Search for the cell housing the specified text and yield its (X, Y) center coordinate. 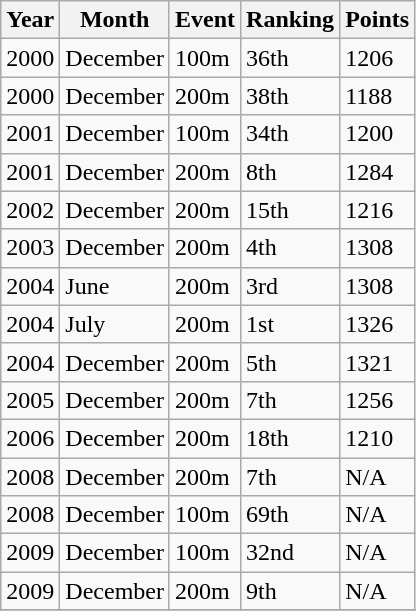
1216 (378, 210)
34th (290, 134)
1206 (378, 58)
2006 (30, 438)
1321 (378, 362)
36th (290, 58)
15th (290, 210)
1326 (378, 324)
1256 (378, 400)
3rd (290, 286)
Points (378, 20)
1200 (378, 134)
1st (290, 324)
69th (290, 515)
2002 (30, 210)
8th (290, 172)
1188 (378, 96)
9th (290, 591)
2005 (30, 400)
5th (290, 362)
32nd (290, 553)
Month (115, 20)
1210 (378, 438)
June (115, 286)
July (115, 324)
18th (290, 438)
2003 (30, 248)
4th (290, 248)
Ranking (290, 20)
Year (30, 20)
Event (204, 20)
38th (290, 96)
1284 (378, 172)
